Provide the [X, Y] coordinate of the cell's center where the given text is located.  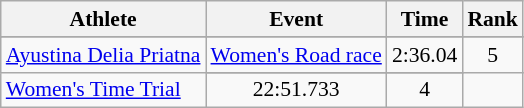
22:51.733 [296, 90]
Rank [492, 19]
5 [492, 55]
Women's Road race [296, 55]
Women's Time Trial [104, 90]
Ayustina Delia Priatna [104, 55]
4 [424, 90]
Athlete [104, 19]
Event [296, 19]
Time [424, 19]
2:36.04 [424, 55]
